Return the [x, y] coordinate for the center point of the cell that contains the specified text.  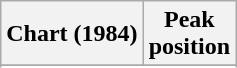
Chart (1984) [72, 34]
Peakposition [189, 34]
